Extract the [x, y] coordinate from the center of the cell holding the provided text.  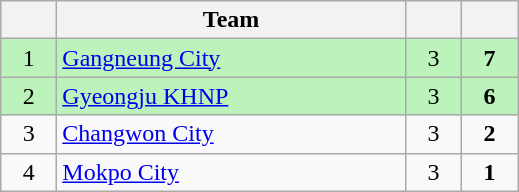
Gyeongju KHNP [232, 96]
4 [29, 172]
7 [489, 58]
Team [232, 20]
Gangneung City [232, 58]
6 [489, 96]
Changwon City [232, 134]
Mokpo City [232, 172]
